Return [X, Y] of the center of cell containing provided text 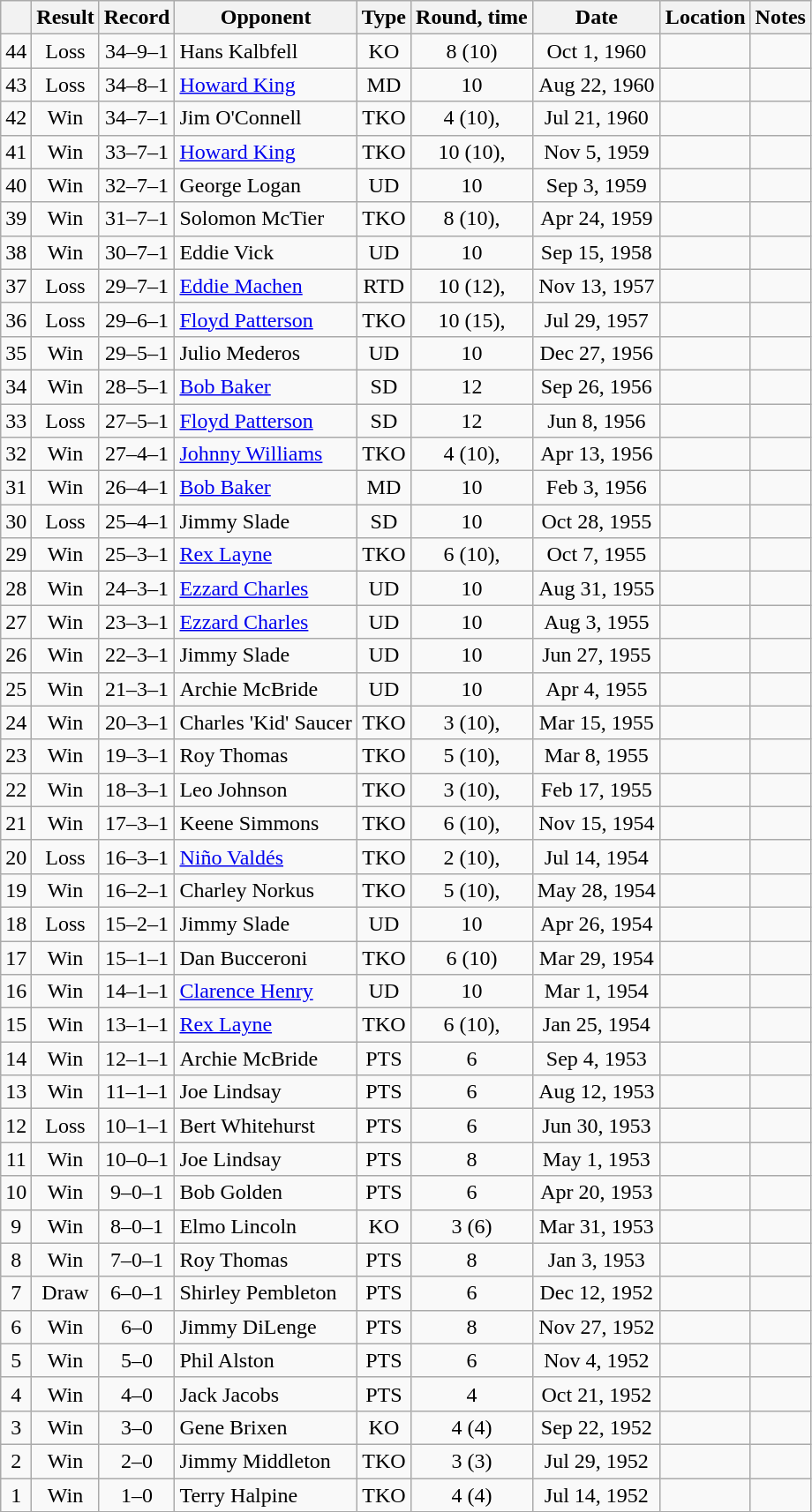
30 [16, 521]
37 [16, 286]
Opponent [266, 18]
24 [16, 722]
44 [16, 51]
2 (10), [472, 857]
10 (10), [472, 152]
38 [16, 252]
9 [16, 1226]
34–9–1 [137, 51]
1–0 [137, 1495]
4–0 [137, 1394]
26–4–1 [137, 488]
20 [16, 857]
12–1–1 [137, 1059]
15–1–1 [137, 957]
28–5–1 [137, 386]
Jimmy Middleton [266, 1461]
Clarence Henry [266, 992]
40 [16, 185]
42 [16, 118]
Jack Jacobs [266, 1394]
8–0–1 [137, 1226]
Apr 4, 1955 [597, 689]
13 [16, 1092]
Mar 1, 1954 [597, 992]
Oct 1, 1960 [597, 51]
43 [16, 85]
Jun 30, 1953 [597, 1126]
29–6–1 [137, 319]
Feb 3, 1956 [597, 488]
19 [16, 890]
39 [16, 219]
Keene Simmons [266, 823]
May 28, 1954 [597, 890]
Dec 12, 1952 [597, 1293]
11 [16, 1159]
Aug 12, 1953 [597, 1092]
Jim O'Connell [266, 118]
29 [16, 555]
Leo Johnson [266, 790]
27 [16, 622]
Eddie Vick [266, 252]
Bert Whitehurst [266, 1126]
Sep 3, 1959 [597, 185]
5–0 [137, 1360]
5 [16, 1360]
Eddie Machen [266, 286]
Julio Mederos [266, 353]
Aug 3, 1955 [597, 622]
Feb 17, 1955 [597, 790]
Mar 15, 1955 [597, 722]
6–0–1 [137, 1293]
41 [16, 152]
Johnny Williams [266, 454]
35 [16, 353]
Dec 27, 1956 [597, 353]
Round, time [472, 18]
15 [16, 1025]
20–3–1 [137, 722]
32–7–1 [137, 185]
Terry Halpine [266, 1495]
Notes [780, 18]
Jun 27, 1955 [597, 655]
Jul 29, 1957 [597, 319]
Elmo Lincoln [266, 1226]
Date [597, 18]
Aug 31, 1955 [597, 588]
24–3–1 [137, 588]
Charley Norkus [266, 890]
29–7–1 [137, 286]
Draw [65, 1293]
Dan Bucceroni [266, 957]
10–0–1 [137, 1159]
9–0–1 [137, 1193]
10 (12), [472, 286]
Gene Brixen [266, 1427]
Jimmy DiLenge [266, 1327]
Hans Kalbfell [266, 51]
33–7–1 [137, 152]
8 (10) [472, 51]
Mar 29, 1954 [597, 957]
23 [16, 756]
Nov 15, 1954 [597, 823]
34–8–1 [137, 85]
Mar 8, 1955 [597, 756]
10 (15), [472, 319]
8 (10), [472, 219]
Sep 26, 1956 [597, 386]
26 [16, 655]
Charles 'Kid' Saucer [266, 722]
Location [705, 18]
7–0–1 [137, 1260]
3 (3) [472, 1461]
21–3–1 [137, 689]
22–3–1 [137, 655]
14 [16, 1059]
13–1–1 [137, 1025]
Jul 14, 1954 [597, 857]
29–5–1 [137, 353]
30–7–1 [137, 252]
George Logan [266, 185]
33 [16, 421]
18 [16, 924]
Nov 5, 1959 [597, 152]
14–1–1 [137, 992]
Nov 27, 1952 [597, 1327]
Jun 8, 1956 [597, 421]
Type [383, 18]
Apr 13, 1956 [597, 454]
6 (10) [472, 957]
Sep 4, 1953 [597, 1059]
Sep 15, 1958 [597, 252]
7 [16, 1293]
RTD [383, 286]
25 [16, 689]
16 [16, 992]
16–3–1 [137, 857]
Result [65, 18]
Jul 14, 1952 [597, 1495]
21 [16, 823]
10–1–1 [137, 1126]
Mar 31, 1953 [597, 1226]
Record [137, 18]
19–3–1 [137, 756]
31–7–1 [137, 219]
16–2–1 [137, 890]
28 [16, 588]
1 [16, 1495]
6–0 [137, 1327]
Shirley Pembleton [266, 1293]
34–7–1 [137, 118]
23–3–1 [137, 622]
Apr 26, 1954 [597, 924]
Jul 29, 1952 [597, 1461]
May 1, 1953 [597, 1159]
Jan 25, 1954 [597, 1025]
25–4–1 [137, 521]
25–3–1 [137, 555]
3 (6) [472, 1226]
3–0 [137, 1427]
Sep 22, 1952 [597, 1427]
Phil Alston [266, 1360]
27–5–1 [137, 421]
Apr 24, 1959 [597, 219]
Niño Valdés [266, 857]
Jul 21, 1960 [597, 118]
36 [16, 319]
11–1–1 [137, 1092]
34 [16, 386]
15–2–1 [137, 924]
Nov 13, 1957 [597, 286]
22 [16, 790]
Nov 4, 1952 [597, 1360]
32 [16, 454]
2–0 [137, 1461]
Bob Golden [266, 1193]
Jan 3, 1953 [597, 1260]
2 [16, 1461]
Solomon McTier [266, 219]
Apr 20, 1953 [597, 1193]
17 [16, 957]
31 [16, 488]
Oct 28, 1955 [597, 521]
Aug 22, 1960 [597, 85]
27–4–1 [137, 454]
Oct 7, 1955 [597, 555]
Oct 21, 1952 [597, 1394]
3 [16, 1427]
17–3–1 [137, 823]
18–3–1 [137, 790]
